Search for the cell housing the specified text and yield its [X, Y] center coordinate. 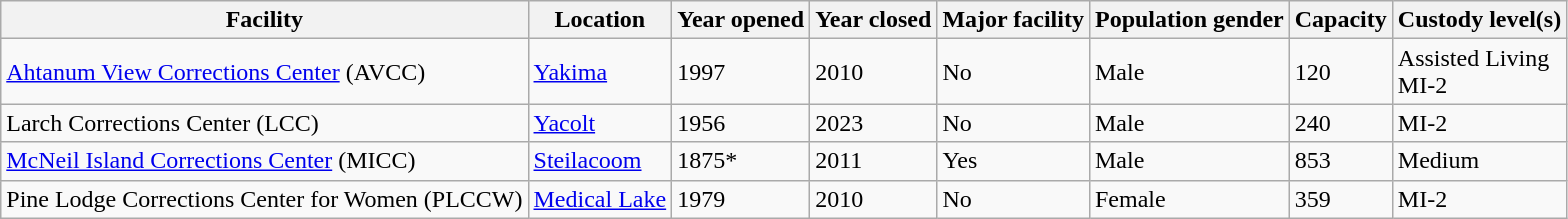
Pine Lodge Corrections Center for Women (PLCCW) [264, 199]
359 [1340, 199]
853 [1340, 161]
Ahtanum View Corrections Center (AVCC) [264, 72]
McNeil Island Corrections Center (MICC) [264, 161]
Custody level(s) [1479, 20]
Location [600, 20]
Female [1189, 199]
Year opened [741, 20]
1875* [741, 161]
240 [1340, 123]
Facility [264, 20]
Medical Lake [600, 199]
2023 [874, 123]
1979 [741, 199]
Steilacoom [600, 161]
Major facility [1014, 20]
Capacity [1340, 20]
1956 [741, 123]
120 [1340, 72]
Assisted LivingMI-2 [1479, 72]
Yacolt [600, 123]
Medium [1479, 161]
1997 [741, 72]
Population gender [1189, 20]
Yes [1014, 161]
Yakima [600, 72]
Larch Corrections Center (LCC) [264, 123]
2011 [874, 161]
Year closed [874, 20]
